Detect which cell encompasses the target text, then output its (x, y) center coordinate. 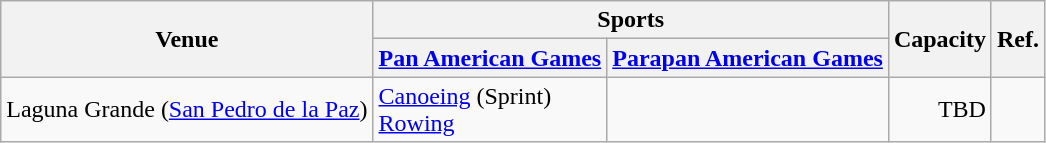
Venue (187, 39)
Sports (630, 20)
Laguna Grande (San Pedro de la Paz) (187, 110)
Capacity (940, 39)
Pan American Games (490, 58)
Canoeing (Sprint)Rowing (490, 110)
Ref. (1018, 39)
TBD (940, 110)
Parapan American Games (748, 58)
